Determine the [X, Y] coordinate at the center of the cell enclosing the given text.  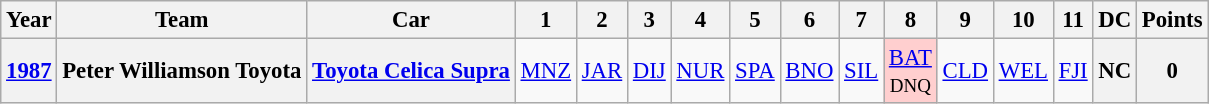
BATDNQ [911, 72]
0 [1172, 72]
Points [1172, 20]
6 [810, 20]
BNO [810, 72]
7 [862, 20]
2 [602, 20]
SIL [862, 72]
WEL [1023, 72]
FJI [1073, 72]
5 [755, 20]
3 [650, 20]
1 [546, 20]
Team [182, 20]
MNZ [546, 72]
Peter Williamson Toyota [182, 72]
11 [1073, 20]
NC [1115, 72]
SPA [755, 72]
9 [965, 20]
4 [700, 20]
DIJ [650, 72]
1987 [29, 72]
CLD [965, 72]
10 [1023, 20]
Year [29, 20]
NUR [700, 72]
Toyota Celica Supra [411, 72]
8 [911, 20]
DC [1115, 20]
Car [411, 20]
JAR [602, 72]
